Identify which cell holds the provided text, then report its [x, y] central coordinate. 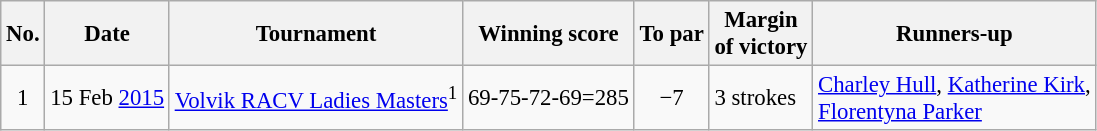
69-75-72-69=285 [549, 98]
1 [23, 98]
−7 [672, 98]
Marginof victory [761, 34]
No. [23, 34]
Winning score [549, 34]
Runners-up [954, 34]
Date [107, 34]
Charley Hull, Katherine Kirk, Florentyna Parker [954, 98]
To par [672, 34]
Tournament [316, 34]
3 strokes [761, 98]
15 Feb 2015 [107, 98]
Volvik RACV Ladies Masters1 [316, 98]
